From the cell containing the given text, extract its center point as [X, Y] coordinate. 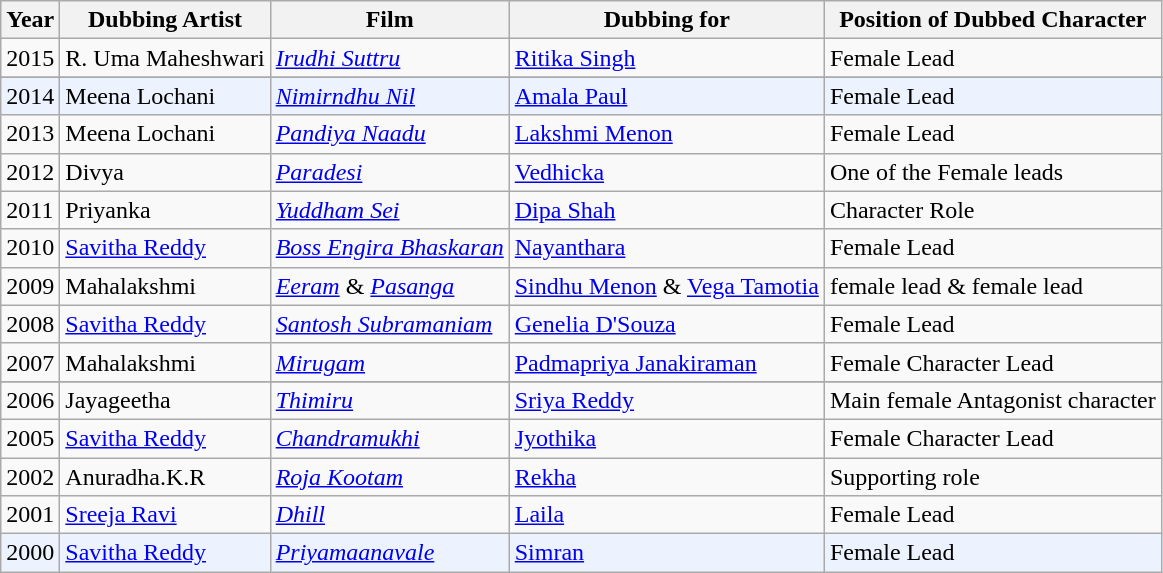
Main female Antagonist character [992, 400]
2001 [30, 515]
Genelia D'Souza [666, 324]
R. Uma Maheshwari [165, 58]
Nayanthara [666, 248]
Padmapriya Janakiraman [666, 362]
2007 [30, 362]
Dubbing for [666, 20]
2002 [30, 477]
Jayageetha [165, 400]
2000 [30, 553]
Roja Kootam [390, 477]
2006 [30, 400]
2015 [30, 58]
Sreeja Ravi [165, 515]
Amala Paul [666, 96]
Mirugam [390, 362]
Vedhicka [666, 172]
2010 [30, 248]
Dubbing Artist [165, 20]
2013 [30, 134]
2014 [30, 96]
2009 [30, 286]
Rekha [666, 477]
Paradesi [390, 172]
Position of Dubbed Character [992, 20]
2011 [30, 210]
Jyothika [666, 438]
Pandiya Naadu [390, 134]
Irudhi Suttru [390, 58]
Simran [666, 553]
Lakshmi Menon [666, 134]
Supporting role [992, 477]
Ritika Singh [666, 58]
Laila [666, 515]
Yuddham Sei [390, 210]
Character Role [992, 210]
Dhill [390, 515]
Eeram & Pasanga [390, 286]
Chandramukhi [390, 438]
Priyamaanavale [390, 553]
Priyanka [165, 210]
Dipa Shah [666, 210]
2005 [30, 438]
2012 [30, 172]
Film [390, 20]
Boss Engira Bhaskaran [390, 248]
2008 [30, 324]
Anuradha.K.R [165, 477]
Thimiru [390, 400]
One of the Female leads [992, 172]
Santosh Subramaniam [390, 324]
Sindhu Menon & Vega Tamotia [666, 286]
Year [30, 20]
female lead & female lead [992, 286]
Nimirndhu Nil [390, 96]
Divya [165, 172]
Sriya Reddy [666, 400]
